Provide the (x, y) coordinate of the cell's center where the given text is located.  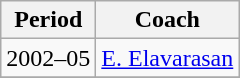
Coach (168, 20)
E. Elavarasan (168, 58)
Period (48, 20)
2002–05 (48, 58)
